Extract the [x, y] coordinate from the center of the cell holding the provided text.  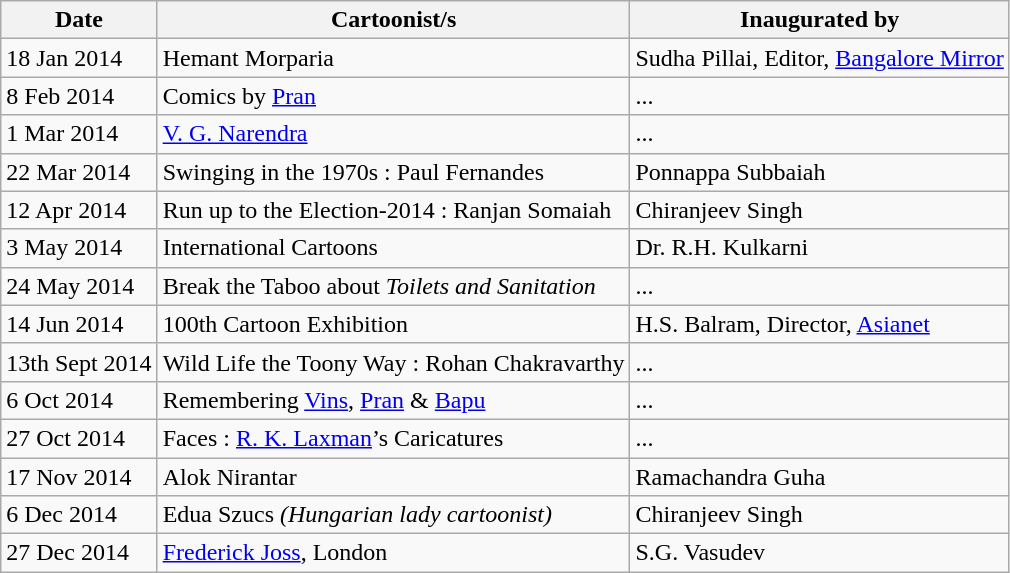
Cartoonist/s [394, 20]
Date [79, 20]
Edua Szucs (Hungarian lady cartoonist) [394, 515]
Wild Life the Toony Way : Rohan Chakravarthy [394, 362]
Hemant Morparia [394, 58]
6 Oct 2014 [79, 400]
Remembering Vins, Pran & Bapu [394, 400]
18 Jan 2014 [79, 58]
Ramachandra Guha [820, 477]
1 Mar 2014 [79, 134]
Frederick Joss, London [394, 553]
8 Feb 2014 [79, 96]
12 Apr 2014 [79, 210]
Swinging in the 1970s : Paul Fernandes [394, 172]
H.S. Balram, Director, Asianet [820, 324]
6 Dec 2014 [79, 515]
Alok Nirantar [394, 477]
24 May 2014 [79, 286]
International Cartoons [394, 248]
Dr. R.H. Kulkarni [820, 248]
13th Sept 2014 [79, 362]
Run up to the Election-2014 : Ranjan Somaiah [394, 210]
Ponnappa Subbaiah [820, 172]
Sudha Pillai, Editor, Bangalore Mirror [820, 58]
V. G. Narendra [394, 134]
Break the Taboo about Toilets and Sanitation [394, 286]
Inaugurated by [820, 20]
22 Mar 2014 [79, 172]
100th Cartoon Exhibition [394, 324]
27 Oct 2014 [79, 438]
17 Nov 2014 [79, 477]
Comics by Pran [394, 96]
14 Jun 2014 [79, 324]
Faces : R. K. Laxman’s Caricatures [394, 438]
S.G. Vasudev [820, 553]
27 Dec 2014 [79, 553]
3 May 2014 [79, 248]
